For the text-containing cell, return its midpoint in (x, y) coordinate format. 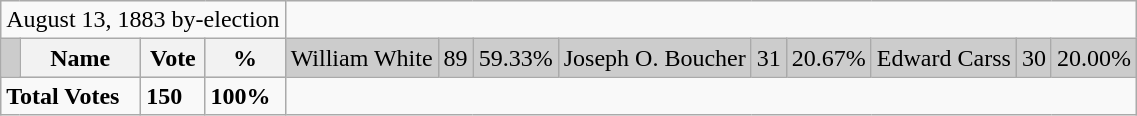
89 (456, 58)
Edward Carss (944, 58)
August 13, 1883 by-election (143, 20)
Joseph O. Boucher (654, 58)
100% (245, 96)
William White (362, 58)
30 (1034, 58)
59.33% (516, 58)
Name (80, 58)
Total Votes (71, 96)
31 (768, 58)
20.67% (828, 58)
150 (173, 96)
Vote (173, 58)
% (245, 58)
20.00% (1094, 58)
